Identify which cell holds the provided text, then report its (x, y) central coordinate. 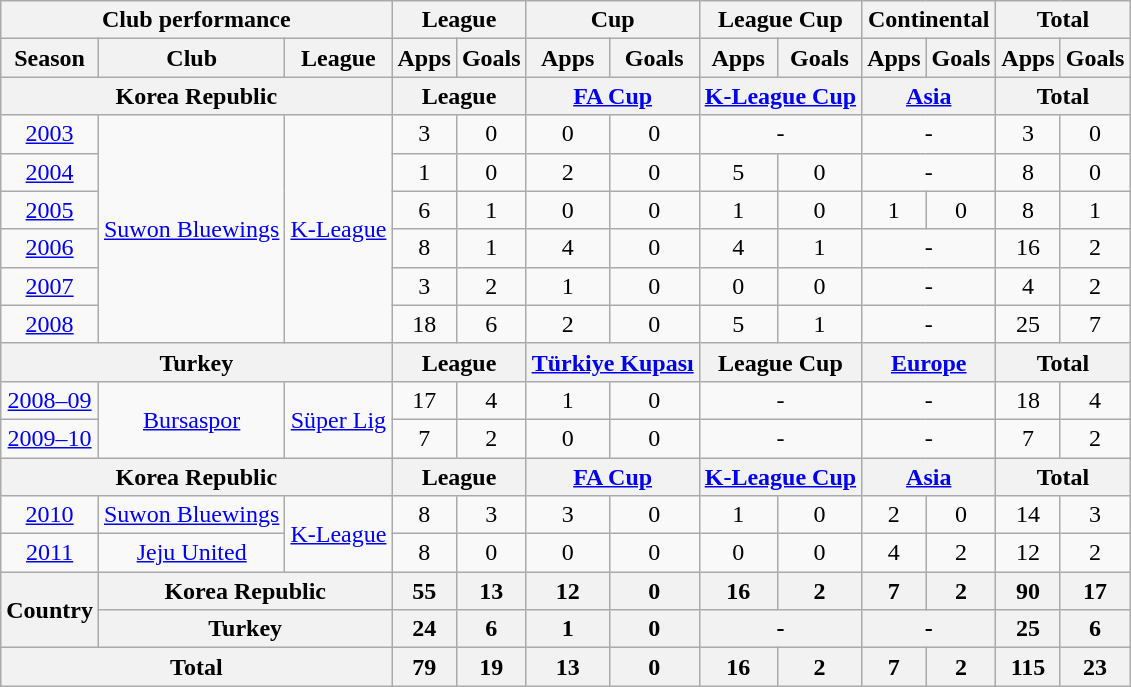
90 (1028, 591)
Cup (612, 20)
55 (424, 591)
24 (424, 629)
Continental (929, 20)
Europe (929, 362)
2010 (50, 515)
Süper Lig (338, 419)
14 (1028, 515)
Club performance (196, 20)
115 (1028, 667)
2011 (50, 553)
Jeju United (191, 553)
Club (191, 58)
2003 (50, 134)
2008–09 (50, 400)
Season (50, 58)
Türkiye Kupası (612, 362)
2006 (50, 248)
19 (491, 667)
79 (424, 667)
2009–10 (50, 438)
Bursaspor (191, 419)
Country (50, 610)
2005 (50, 210)
23 (1095, 667)
2007 (50, 286)
2004 (50, 172)
2008 (50, 324)
